Identify which cell holds the provided text, then report its [X, Y] central coordinate. 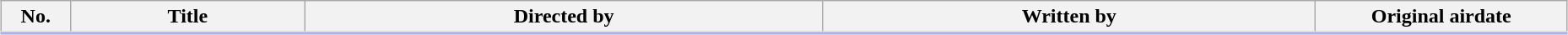
Title [187, 17]
No. [35, 17]
Original airdate [1441, 17]
Written by [1068, 17]
Directed by [564, 17]
